Provide the (x, y) coordinate of the cell's center where the given text is located.  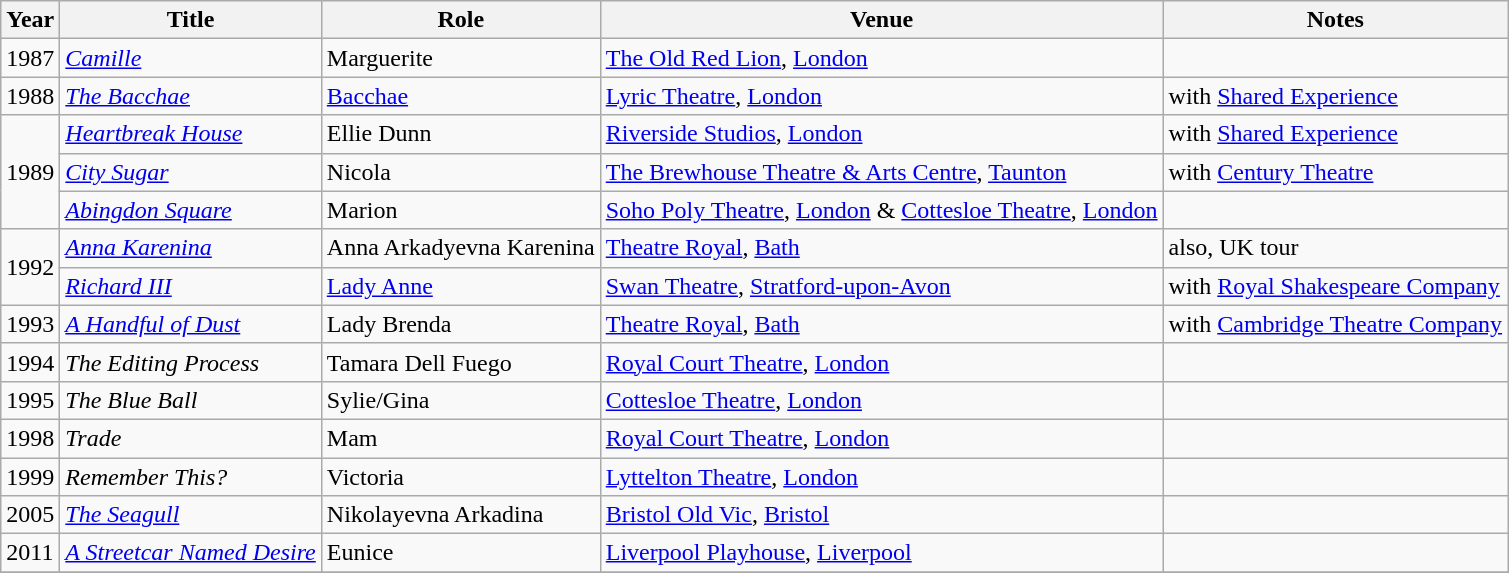
Bristol Old Vic, Bristol (882, 515)
The Seagull (190, 515)
Marion (460, 210)
with Royal Shakespeare Company (1336, 286)
Mam (460, 438)
1988 (30, 96)
Bacchae (460, 96)
1993 (30, 324)
Title (190, 20)
Venue (882, 20)
Marguerite (460, 58)
with Century Theatre (1336, 172)
1987 (30, 58)
The Old Red Lion, London (882, 58)
2011 (30, 553)
The Brewhouse Theatre & Arts Centre, Taunton (882, 172)
also, UK tour (1336, 248)
Victoria (460, 477)
A Handful of Dust (190, 324)
Nikolayevna Arkadina (460, 515)
Trade (190, 438)
Remember This? (190, 477)
Nicola (460, 172)
Camille (190, 58)
Swan Theatre, Stratford-upon-Avon (882, 286)
1999 (30, 477)
with Cambridge Theatre Company (1336, 324)
Notes (1336, 20)
Lady Anne (460, 286)
1992 (30, 267)
Lady Brenda (460, 324)
Role (460, 20)
Tamara Dell Fuego (460, 362)
Lyttelton Theatre, London (882, 477)
Soho Poly Theatre, London & Cottesloe Theatre, London (882, 210)
Year (30, 20)
Anna Karenina (190, 248)
The Blue Ball (190, 400)
The Editing Process (190, 362)
1994 (30, 362)
Eunice (460, 553)
Ellie Dunn (460, 134)
Liverpool Playhouse, Liverpool (882, 553)
Riverside Studios, London (882, 134)
Richard III (190, 286)
Abingdon Square (190, 210)
Cottesloe Theatre, London (882, 400)
1995 (30, 400)
1998 (30, 438)
Lyric Theatre, London (882, 96)
2005 (30, 515)
Heartbreak House (190, 134)
1989 (30, 172)
The Bacchae (190, 96)
A Streetcar Named Desire (190, 553)
Sylie/Gina (460, 400)
City Sugar (190, 172)
Anna Arkadyevna Karenina (460, 248)
